Search for the cell housing the specified text and yield its (x, y) center coordinate. 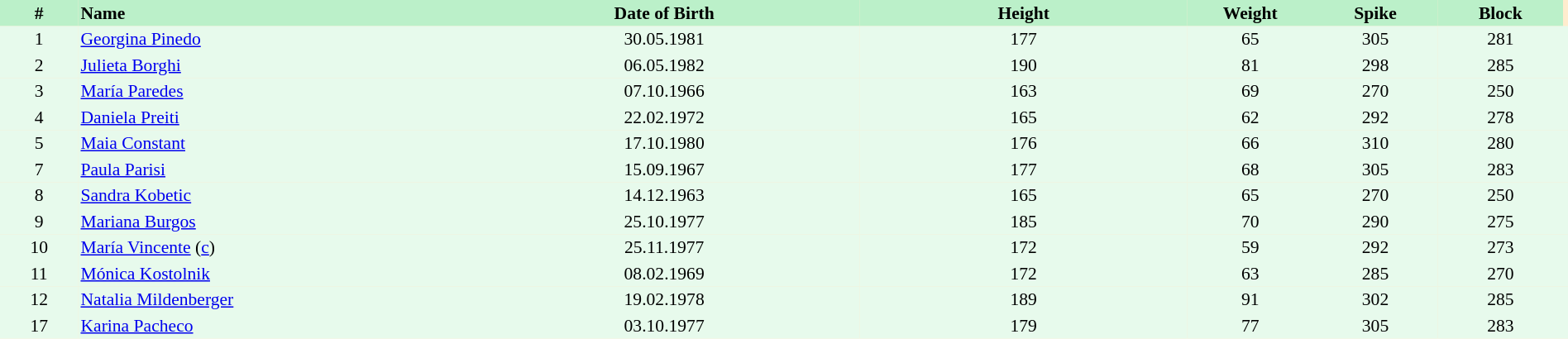
Mónica Kostolnik (273, 274)
12 (39, 299)
185 (1024, 222)
69 (1250, 91)
Paula Parisi (273, 169)
Weight (1250, 13)
Date of Birth (664, 13)
Spike (1374, 13)
17.10.1980 (664, 144)
298 (1374, 65)
281 (1500, 40)
8 (39, 195)
2 (39, 65)
07.10.1966 (664, 91)
9 (39, 222)
1 (39, 40)
63 (1250, 274)
Name (273, 13)
# (39, 13)
Daniela Preiti (273, 117)
62 (1250, 117)
30.05.1981 (664, 40)
19.02.1978 (664, 299)
273 (1500, 248)
190 (1024, 65)
77 (1250, 326)
17 (39, 326)
302 (1374, 299)
03.10.1977 (664, 326)
Height (1024, 13)
91 (1250, 299)
Natalia Mildenberger (273, 299)
3 (39, 91)
310 (1374, 144)
Georgina Pinedo (273, 40)
163 (1024, 91)
Block (1500, 13)
280 (1500, 144)
Maia Constant (273, 144)
22.02.1972 (664, 117)
5 (39, 144)
81 (1250, 65)
Mariana Burgos (273, 222)
25.11.1977 (664, 248)
278 (1500, 117)
15.09.1967 (664, 169)
66 (1250, 144)
290 (1374, 222)
María Paredes (273, 91)
59 (1250, 248)
176 (1024, 144)
25.10.1977 (664, 222)
Karina Pacheco (273, 326)
08.02.1969 (664, 274)
189 (1024, 299)
11 (39, 274)
Julieta Borghi (273, 65)
70 (1250, 222)
275 (1500, 222)
06.05.1982 (664, 65)
179 (1024, 326)
Sandra Kobetic (273, 195)
4 (39, 117)
María Vincente (c) (273, 248)
14.12.1963 (664, 195)
10 (39, 248)
68 (1250, 169)
7 (39, 169)
